Capture the cell that displays the provided text and extract its (x, y) central coordinate. 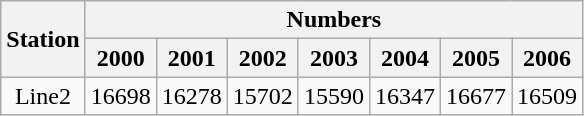
2001 (192, 58)
16698 (120, 96)
2000 (120, 58)
15590 (334, 96)
16677 (476, 96)
16347 (404, 96)
2006 (548, 58)
Station (43, 39)
Numbers (334, 20)
15702 (262, 96)
Line2 (43, 96)
2002 (262, 58)
16278 (192, 96)
2003 (334, 58)
2005 (476, 58)
2004 (404, 58)
16509 (548, 96)
